Find where the given text appears and provide that cell's center as (X, Y) coordinate. 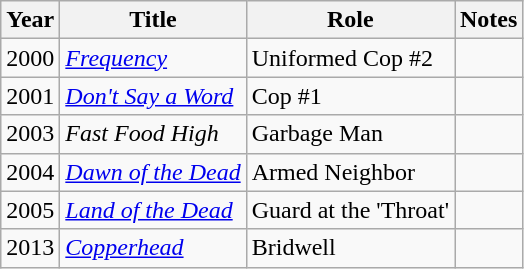
Bridwell (350, 248)
Guard at the 'Throat' (350, 210)
2003 (30, 134)
Fast Food High (153, 134)
Frequency (153, 58)
Armed Neighbor (350, 172)
Title (153, 20)
Don't Say a Word (153, 96)
Notes (488, 20)
Year (30, 20)
Dawn of the Dead (153, 172)
2013 (30, 248)
Uniformed Cop #2 (350, 58)
2004 (30, 172)
Garbage Man (350, 134)
Role (350, 20)
2000 (30, 58)
Copperhead (153, 248)
Land of the Dead (153, 210)
2005 (30, 210)
2001 (30, 96)
Cop #1 (350, 96)
